Return the [x, y] coordinate for the center point of the cell that contains the specified text.  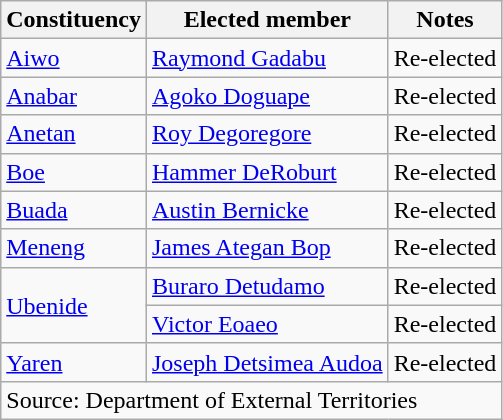
Elected member [267, 20]
Raymond Gadabu [267, 58]
Meneng [74, 248]
Ubenide [74, 305]
Joseph Detsimea Audoa [267, 362]
Constituency [74, 20]
Anabar [74, 96]
Victor Eoaeo [267, 324]
Buada [74, 210]
Buraro Detudamo [267, 286]
Notes [445, 20]
Hammer DeRoburt [267, 172]
Source: Department of External Territories [252, 400]
James Ategan Bop [267, 248]
Boe [74, 172]
Aiwo [74, 58]
Roy Degoregore [267, 134]
Yaren [74, 362]
Anetan [74, 134]
Austin Bernicke [267, 210]
Agoko Doguape [267, 96]
